Output the (X, Y) coordinate of the center of the cell containing the given text.  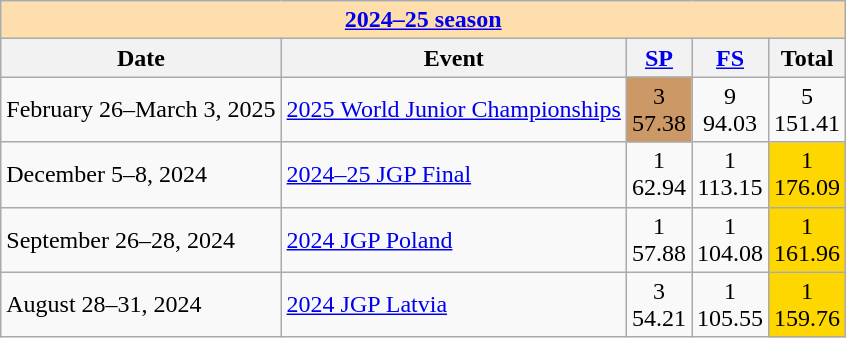
1 62.94 (658, 174)
3 54.21 (658, 304)
1 159.76 (808, 304)
1 113.15 (730, 174)
2024–25 JGP Final (454, 174)
1 161.96 (808, 240)
1 176.09 (808, 174)
Event (454, 58)
1 57.88 (658, 240)
February 26–March 3, 2025 (141, 110)
9 94.03 (730, 110)
September 26–28, 2024 (141, 240)
5 151.41 (808, 110)
2025 World Junior Championships (454, 110)
Date (141, 58)
3 57.38 (658, 110)
2024 JGP Poland (454, 240)
1 104.08 (730, 240)
Total (808, 58)
1 105.55 (730, 304)
2024–25 season (424, 20)
August 28–31, 2024 (141, 304)
FS (730, 58)
SP (658, 58)
December 5–8, 2024 (141, 174)
2024 JGP Latvia (454, 304)
